Provide the [X, Y] coordinate of the cell's center where the given text is located.  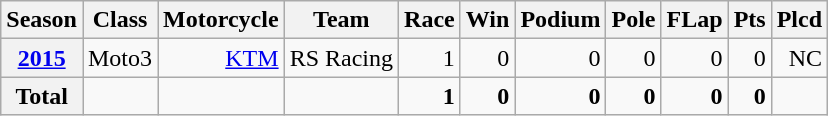
Moto3 [120, 58]
Pole [634, 20]
Total [42, 96]
Race [430, 20]
KTM [222, 58]
RS Racing [341, 58]
2015 [42, 58]
Season [42, 20]
FLap [694, 20]
NC [799, 58]
Team [341, 20]
Pts [750, 20]
Podium [560, 20]
Plcd [799, 20]
Win [488, 20]
Class [120, 20]
Motorcycle [222, 20]
